Capture the cell that displays the provided text and extract its (X, Y) central coordinate. 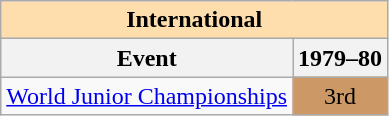
Event (147, 58)
World Junior Championships (147, 96)
1979–80 (340, 58)
International (194, 20)
3rd (340, 96)
